Return (x, y) of the center of cell containing provided text 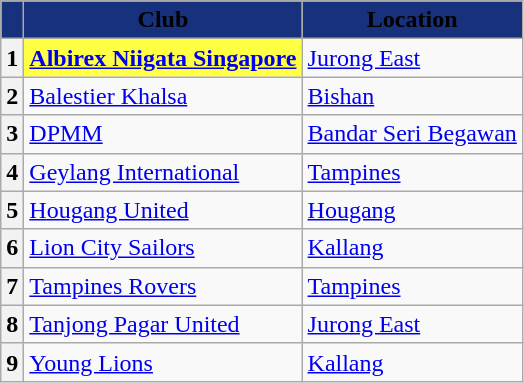
Location (412, 20)
1 (12, 58)
Tanjong Pagar United (163, 324)
Bishan (412, 96)
8 (12, 324)
DPMM (163, 134)
Balestier Khalsa (163, 96)
5 (12, 210)
4 (12, 172)
Lion City Sailors (163, 248)
Albirex Niigata Singapore (163, 58)
6 (12, 248)
Tampines Rovers (163, 286)
Young Lions (163, 362)
Hougang United (163, 210)
Club (163, 20)
Hougang (412, 210)
9 (12, 362)
3 (12, 134)
Bandar Seri Begawan (412, 134)
Geylang International (163, 172)
7 (12, 286)
2 (12, 96)
